Scan for the cell matching the given text and deliver its [x, y] coordinate at center. 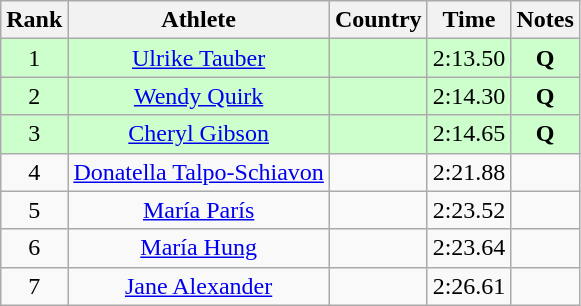
7 [34, 286]
5 [34, 210]
María París [199, 210]
Donatella Talpo-Schiavon [199, 172]
1 [34, 58]
Cheryl Gibson [199, 134]
2 [34, 96]
Time [469, 20]
2:23.64 [469, 248]
Rank [34, 20]
2:14.65 [469, 134]
Ulrike Tauber [199, 58]
Athlete [199, 20]
Notes [545, 20]
2:13.50 [469, 58]
6 [34, 248]
2:21.88 [469, 172]
Wendy Quirk [199, 96]
María Hung [199, 248]
Jane Alexander [199, 286]
4 [34, 172]
2:23.52 [469, 210]
Country [378, 20]
2:26.61 [469, 286]
2:14.30 [469, 96]
3 [34, 134]
